Return the [X, Y] coordinate for the center point of the cell that contains the specified text.  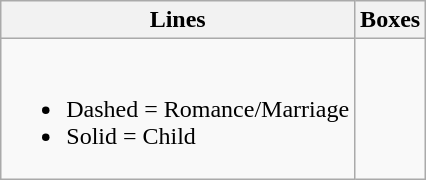
Lines [178, 20]
Boxes [390, 20]
Dashed = Romance/MarriageSolid = Child [178, 109]
